Capture the cell that displays the provided text and extract its (X, Y) central coordinate. 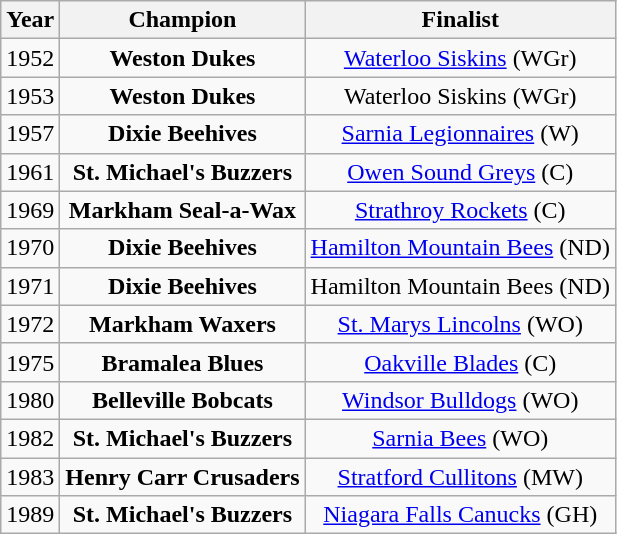
1961 (30, 172)
St. Marys Lincolns (WO) (460, 324)
Finalist (460, 20)
1989 (30, 515)
1953 (30, 96)
Sarnia Bees (WO) (460, 438)
Strathroy Rockets (C) (460, 210)
Belleville Bobcats (182, 400)
Year (30, 20)
1980 (30, 400)
Windsor Bulldogs (WO) (460, 400)
1969 (30, 210)
Markham Seal-a-Wax (182, 210)
Stratford Cullitons (MW) (460, 477)
Champion (182, 20)
Owen Sound Greys (C) (460, 172)
Sarnia Legionnaires (W) (460, 134)
1970 (30, 248)
1971 (30, 286)
1952 (30, 58)
1972 (30, 324)
1957 (30, 134)
1975 (30, 362)
1982 (30, 438)
Niagara Falls Canucks (GH) (460, 515)
1983 (30, 477)
Henry Carr Crusaders (182, 477)
Markham Waxers (182, 324)
Bramalea Blues (182, 362)
Oakville Blades (C) (460, 362)
